Extract the [X, Y] coordinate from the center of the cell holding the provided text.  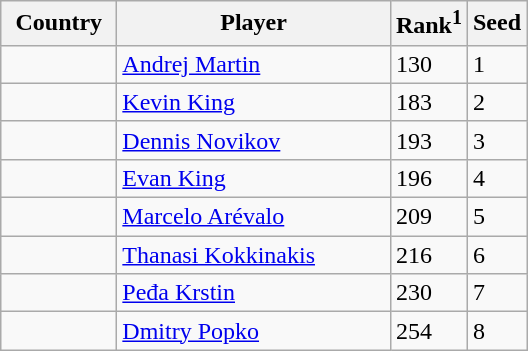
209 [428, 217]
Dmitry Popko [254, 331]
7 [496, 293]
Player [254, 24]
Kevin King [254, 102]
Country [59, 24]
8 [496, 331]
1 [496, 64]
Rank1 [428, 24]
216 [428, 255]
230 [428, 293]
Evan King [254, 178]
130 [428, 64]
Dennis Novikov [254, 140]
183 [428, 102]
196 [428, 178]
5 [496, 217]
2 [496, 102]
Seed [496, 24]
Peđa Krstin [254, 293]
Thanasi Kokkinakis [254, 255]
4 [496, 178]
6 [496, 255]
254 [428, 331]
193 [428, 140]
Andrej Martin [254, 64]
3 [496, 140]
Marcelo Arévalo [254, 217]
